Pinpoint the cell where the given text exists, returning its [X, Y] midpoint coordinate. 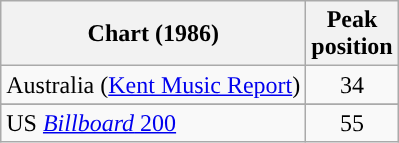
34 [352, 85]
US Billboard 200 [154, 123]
55 [352, 123]
Chart (1986) [154, 34]
Australia (Kent Music Report) [154, 85]
Peakposition [352, 34]
